From the cell containing the given text, extract its center point as (x, y) coordinate. 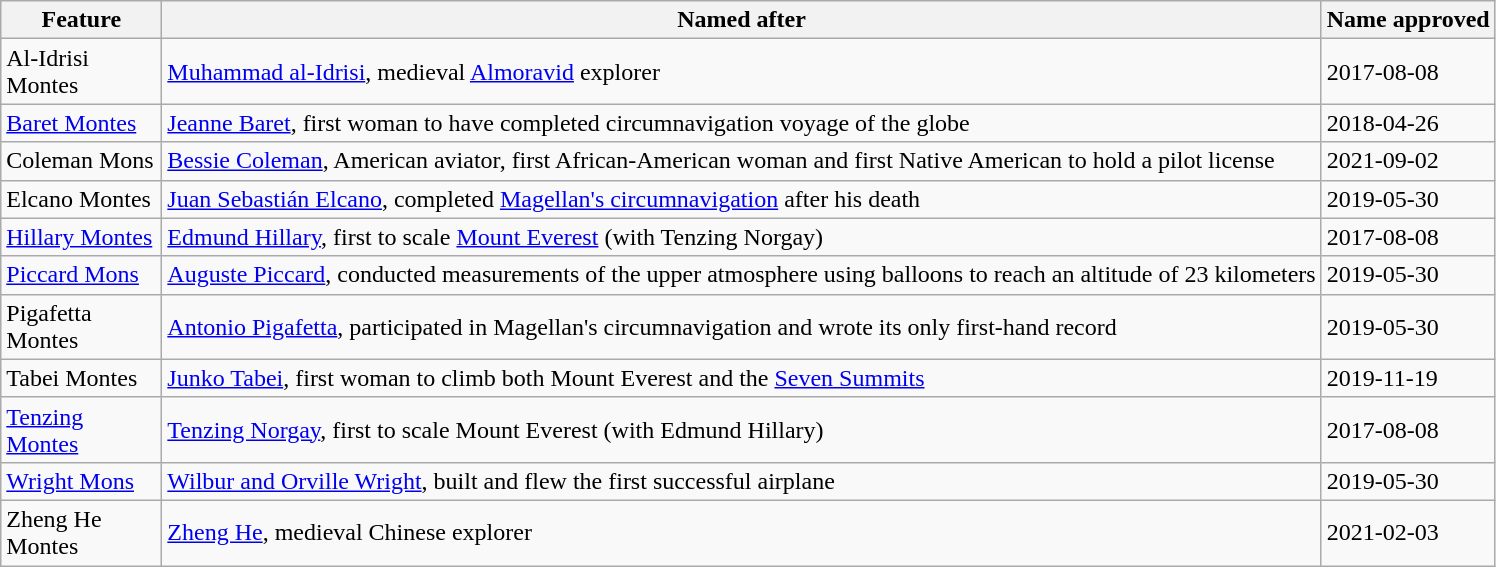
Coleman Mons (82, 161)
Bessie Coleman, American aviator, first African-American woman and first Native American to hold a pilot license (742, 161)
Name approved (1408, 20)
Piccard Mons (82, 275)
Juan Sebastián Elcano, completed Magellan's circumnavigation after his death (742, 199)
Zheng He, medieval Chinese explorer (742, 532)
Tabei Montes (82, 378)
Al-Idrisi Montes (82, 72)
Tenzing Montes (82, 430)
Named after (742, 20)
Elcano Montes (82, 199)
2018-04-26 (1408, 123)
2019-11-19 (1408, 378)
Junko Tabei, first woman to climb both Mount Everest and the Seven Summits (742, 378)
Muhammad al-Idrisi, medieval Almoravid explorer (742, 72)
Wilbur and Orville Wright, built and flew the first successful airplane (742, 481)
Tenzing Norgay, first to scale Mount Everest (with Edmund Hillary) (742, 430)
Pigafetta Montes (82, 326)
Zheng He Montes (82, 532)
Hillary Montes (82, 237)
Jeanne Baret, first woman to have completed circumnavigation voyage of the globe (742, 123)
Feature (82, 20)
Wright Mons (82, 481)
2021-09-02 (1408, 161)
Baret Montes (82, 123)
Edmund Hillary, first to scale Mount Everest (with Tenzing Norgay) (742, 237)
2021-02-03 (1408, 532)
Antonio Pigafetta, participated in Magellan's circumnavigation and wrote its only first-hand record (742, 326)
Auguste Piccard, conducted measurements of the upper atmosphere using balloons to reach an altitude of 23 kilometers (742, 275)
